Extract the (x, y) coordinate from the center of the cell holding the provided text.  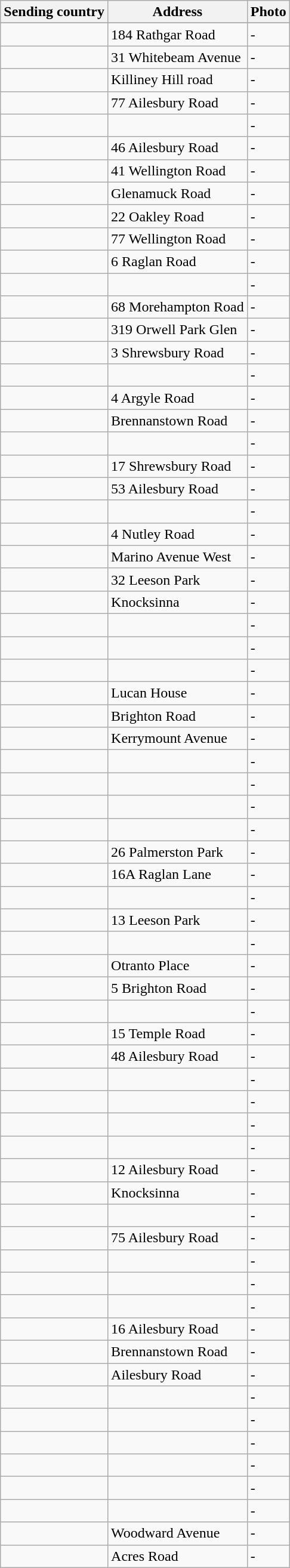
319 Orwell Park Glen (178, 330)
12 Ailesbury Road (178, 1170)
77 Wellington Road (178, 239)
Address (178, 12)
Marino Avenue West (178, 557)
48 Ailesbury Road (178, 1057)
31 Whitebeam Avenue (178, 57)
Photo (269, 12)
Sending country (54, 12)
Kerrymount Avenue (178, 739)
75 Ailesbury Road (178, 1238)
26 Palmerston Park (178, 852)
15 Temple Road (178, 1034)
17 Shrewsbury Road (178, 466)
4 Nutley Road (178, 534)
Otranto Place (178, 965)
46 Ailesbury Road (178, 148)
Acres Road (178, 1556)
68 Morehampton Road (178, 307)
6 Raglan Road (178, 261)
Glenamuck Road (178, 193)
13 Leeson Park (178, 920)
53 Ailesbury Road (178, 489)
22 Oakley Road (178, 216)
5 Brighton Road (178, 988)
77 Ailesbury Road (178, 103)
16 Ailesbury Road (178, 1329)
Lucan House (178, 693)
4 Argyle Road (178, 398)
Killiney Hill road (178, 80)
32 Leeson Park (178, 579)
184 Rathgar Road (178, 35)
Ailesbury Road (178, 1374)
3 Shrewsbury Road (178, 353)
Woodward Avenue (178, 1533)
41 Wellington Road (178, 171)
Brighton Road (178, 716)
16A Raglan Lane (178, 875)
